Capture the cell that displays the provided text and extract its (x, y) central coordinate. 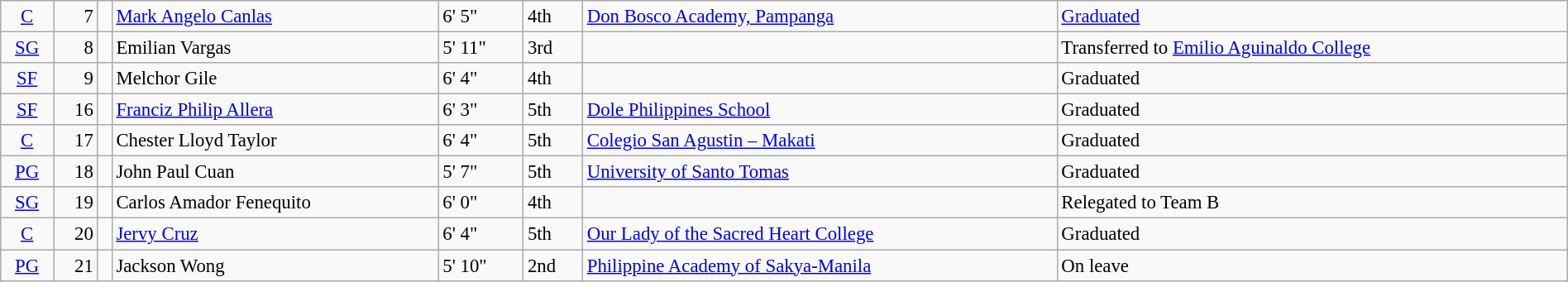
16 (76, 110)
Philippine Academy of Sakya-Manila (820, 265)
Relegated to Team B (1312, 203)
University of Santo Tomas (820, 172)
19 (76, 203)
7 (76, 17)
Chester Lloyd Taylor (275, 141)
Mark Angelo Canlas (275, 17)
Emilian Vargas (275, 48)
John Paul Cuan (275, 172)
Jervy Cruz (275, 234)
Carlos Amador Fenequito (275, 203)
20 (76, 234)
5' 11" (481, 48)
6' 0" (481, 203)
9 (76, 79)
Don Bosco Academy, Pampanga (820, 17)
21 (76, 265)
On leave (1312, 265)
Dole Philippines School (820, 110)
8 (76, 48)
Jackson Wong (275, 265)
17 (76, 141)
6' 3" (481, 110)
Our Lady of the Sacred Heart College (820, 234)
5' 10" (481, 265)
Colegio San Agustin – Makati (820, 141)
2nd (553, 265)
Melchor Gile (275, 79)
18 (76, 172)
5' 7" (481, 172)
Franciz Philip Allera (275, 110)
6' 5" (481, 17)
3rd (553, 48)
Transferred to Emilio Aguinaldo College (1312, 48)
